Provide the [X, Y] coordinate of the cell's center where the given text is located.  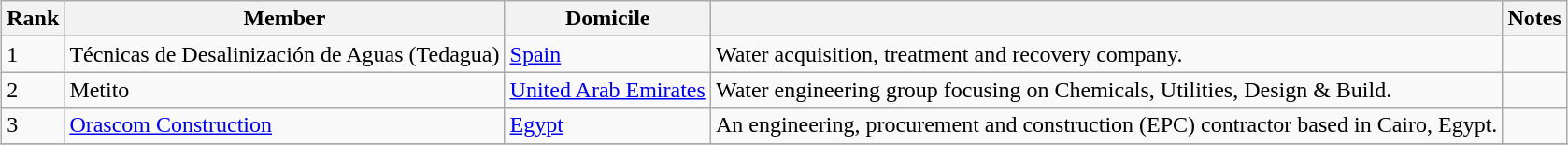
3 [34, 125]
Member [284, 19]
An engineering, procurement and construction (EPC) contractor based in Cairo, Egypt. [1106, 125]
Water engineering group focusing on Chemicals, Utilities, Design & Build. [1106, 90]
Técnicas de Desalinización de Aguas (Tedagua) [284, 54]
Rank [34, 19]
Metito [284, 90]
United Arab Emirates [607, 90]
Water acquisition, treatment and recovery company. [1106, 54]
Orascom Construction [284, 125]
Spain [607, 54]
Egypt [607, 125]
Notes [1534, 19]
Domicile [607, 19]
2 [34, 90]
1 [34, 54]
